Output the [x, y] coordinate of the center of the cell containing the given text.  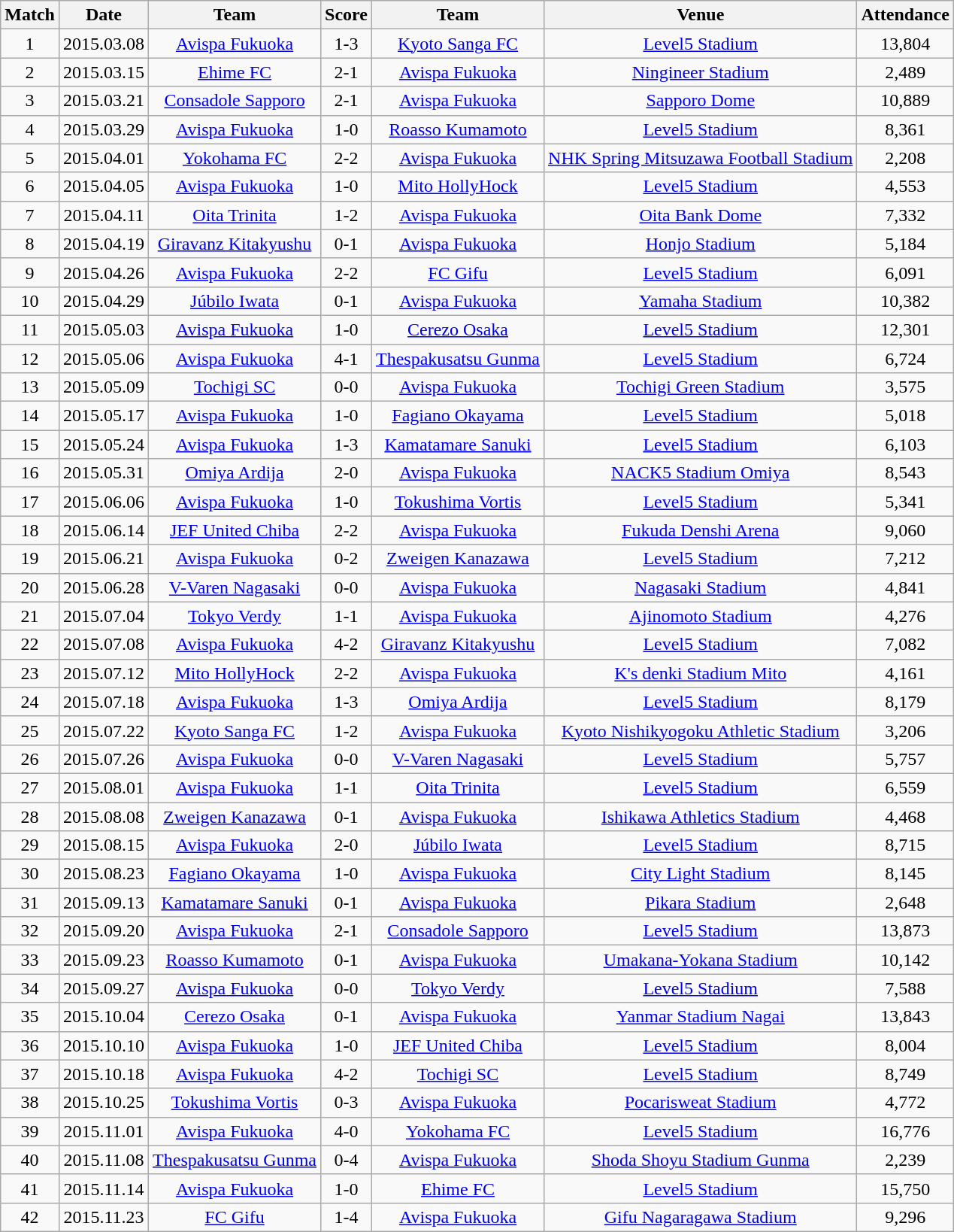
4-1 [347, 359]
City Light Stadium [701, 874]
Yamaha Stadium [701, 301]
2015.10.10 [104, 1045]
2015.07.22 [104, 730]
11 [30, 329]
6,559 [905, 787]
Kyoto Nishikyogoku Athletic Stadium [701, 730]
40 [30, 1160]
2015.10.25 [104, 1103]
2015.04.19 [104, 244]
41 [30, 1188]
Umakana-Yokana Stadium [701, 960]
1-4 [347, 1217]
2015.07.12 [104, 673]
8,715 [905, 845]
NHK Spring Mitsuzawa Football Stadium [701, 158]
13,804 [905, 44]
Tochigi Green Stadium [701, 387]
0-2 [347, 559]
2015.06.28 [104, 587]
8,179 [905, 702]
13 [30, 387]
7,212 [905, 559]
5,184 [905, 244]
Pikara Stadium [701, 903]
Ajinomoto Stadium [701, 616]
4,468 [905, 816]
6,724 [905, 359]
3 [30, 101]
16 [30, 473]
NACK5 Stadium Omiya [701, 473]
0-4 [347, 1160]
2015.03.21 [104, 101]
2015.08.01 [104, 787]
2,239 [905, 1160]
6,091 [905, 272]
Attendance [905, 15]
10,142 [905, 960]
20 [30, 587]
27 [30, 787]
34 [30, 988]
4,553 [905, 187]
Venue [701, 15]
2015.08.15 [104, 845]
18 [30, 530]
10,889 [905, 101]
Yanmar Stadium Nagai [701, 1017]
2015.04.26 [104, 272]
K's denki Stadium Mito [701, 673]
8,361 [905, 129]
30 [30, 874]
37 [30, 1074]
4 [30, 129]
2015.07.26 [104, 759]
22 [30, 645]
8,145 [905, 874]
2015.05.06 [104, 359]
32 [30, 931]
42 [30, 1217]
Gifu Nagaragawa Stadium [701, 1217]
2015.05.09 [104, 387]
2015.03.15 [104, 72]
2015.04.29 [104, 301]
16,776 [905, 1131]
9,296 [905, 1217]
6,103 [905, 445]
1 [30, 44]
39 [30, 1131]
29 [30, 845]
0-3 [347, 1103]
7 [30, 215]
2 [30, 72]
2015.05.17 [104, 416]
5,757 [905, 759]
Nagasaki Stadium [701, 587]
4,772 [905, 1103]
8,543 [905, 473]
2015.11.01 [104, 1131]
2015.07.08 [104, 645]
2015.03.08 [104, 44]
2015.05.03 [104, 329]
2015.11.14 [104, 1188]
21 [30, 616]
12,301 [905, 329]
19 [30, 559]
7,082 [905, 645]
2015.05.24 [104, 445]
7,588 [905, 988]
33 [30, 960]
14 [30, 416]
Score [347, 15]
Fukuda Denshi Arena [701, 530]
4,841 [905, 587]
Sapporo Dome [701, 101]
6 [30, 187]
Match [30, 15]
5,018 [905, 416]
Shoda Shoyu Stadium Gunma [701, 1160]
8,004 [905, 1045]
9,060 [905, 530]
15,750 [905, 1188]
2015.04.11 [104, 215]
38 [30, 1103]
Oita Bank Dome [701, 215]
2015.09.20 [104, 931]
2015.07.18 [104, 702]
26 [30, 759]
2015.09.23 [104, 960]
8,749 [905, 1074]
2015.08.23 [104, 874]
2015.11.23 [104, 1217]
2015.09.13 [104, 903]
2015.06.06 [104, 502]
Ishikawa Athletics Stadium [701, 816]
5,341 [905, 502]
36 [30, 1045]
3,575 [905, 387]
4,161 [905, 673]
13,873 [905, 931]
12 [30, 359]
2015.09.27 [104, 988]
23 [30, 673]
15 [30, 445]
5 [30, 158]
2015.10.04 [104, 1017]
10 [30, 301]
3,206 [905, 730]
2015.06.14 [104, 530]
2015.08.08 [104, 816]
Pocarisweat Stadium [701, 1103]
2,208 [905, 158]
9 [30, 272]
8 [30, 244]
24 [30, 702]
Date [104, 15]
2015.03.29 [104, 129]
2015.07.04 [104, 616]
2,489 [905, 72]
4-0 [347, 1131]
2015.06.21 [104, 559]
17 [30, 502]
7,332 [905, 215]
10,382 [905, 301]
4,276 [905, 616]
2015.04.01 [104, 158]
Ningineer Stadium [701, 72]
2015.11.08 [104, 1160]
2,648 [905, 903]
2015.10.18 [104, 1074]
25 [30, 730]
13,843 [905, 1017]
2015.05.31 [104, 473]
35 [30, 1017]
31 [30, 903]
Honjo Stadium [701, 244]
2015.04.05 [104, 187]
28 [30, 816]
